Provide the (X, Y) coordinate of the cell's center where the given text is located.  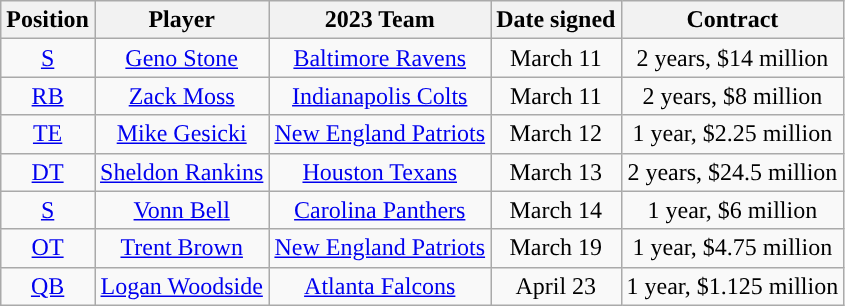
Indianapolis Colts (380, 96)
March 13 (556, 172)
1 year, $4.75 million (732, 248)
2 years, $14 million (732, 58)
Houston Texans (380, 172)
TE (48, 134)
RB (48, 96)
1 year, $1.125 million (732, 286)
Date signed (556, 20)
March 14 (556, 210)
Geno Stone (181, 58)
Position (48, 20)
March 19 (556, 248)
2023 Team (380, 20)
Atlanta Falcons (380, 286)
1 year, $6 million (732, 210)
DT (48, 172)
1 year, $2.25 million (732, 134)
2 years, $24.5 million (732, 172)
Player (181, 20)
Logan Woodside (181, 286)
QB (48, 286)
2 years, $8 million (732, 96)
April 23 (556, 286)
March 12 (556, 134)
Sheldon Rankins (181, 172)
Carolina Panthers (380, 210)
Mike Gesicki (181, 134)
Baltimore Ravens (380, 58)
OT (48, 248)
Trent Brown (181, 248)
Zack Moss (181, 96)
Vonn Bell (181, 210)
Contract (732, 20)
